For the text-containing cell, return its midpoint in [x, y] coordinate format. 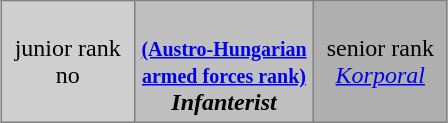
junior rankno [68, 62]
(Austro-Hungarianarmed forces rank)Infanterist [224, 62]
senior rankKorporal [380, 62]
